Pinpoint the cell where the given text exists, returning its (X, Y) midpoint coordinate. 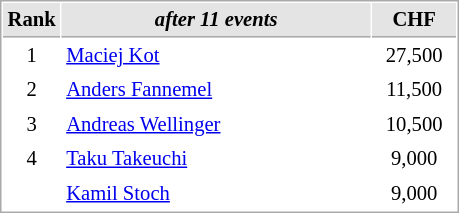
3 (32, 124)
27,500 (414, 56)
Maciej Kot (216, 56)
Rank (32, 20)
4 (32, 158)
after 11 events (216, 20)
CHF (414, 20)
Taku Takeuchi (216, 158)
Anders Fannemel (216, 90)
10,500 (414, 124)
1 (32, 56)
Kamil Stoch (216, 194)
11,500 (414, 90)
2 (32, 90)
Andreas Wellinger (216, 124)
